Locate the cell with the specified text and output its (X, Y) center coordinate. 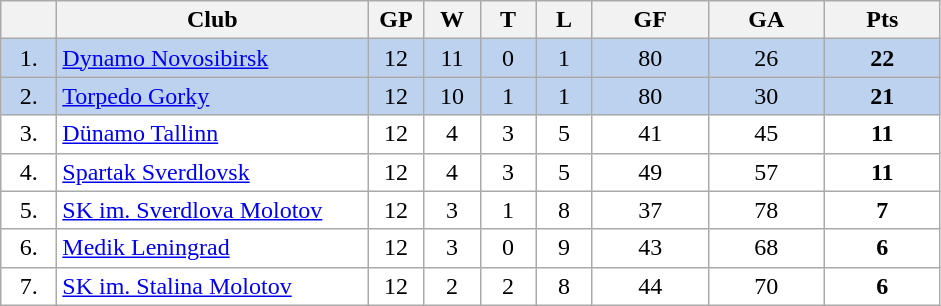
L (564, 20)
2. (29, 96)
Club (212, 20)
26 (766, 58)
3. (29, 134)
Dynamo Novosibirsk (212, 58)
SK im. Sverdlova Molotov (212, 210)
57 (766, 172)
43 (650, 248)
21 (882, 96)
1. (29, 58)
W (452, 20)
5. (29, 210)
SK im. Stalina Molotov (212, 286)
30 (766, 96)
41 (650, 134)
T (508, 20)
GF (650, 20)
37 (650, 210)
22 (882, 58)
Torpedo Gorky (212, 96)
Spartak Sverdlovsk (212, 172)
Medik Leningrad (212, 248)
44 (650, 286)
70 (766, 286)
68 (766, 248)
10 (452, 96)
6. (29, 248)
Dünamo Tallinn (212, 134)
49 (650, 172)
7. (29, 286)
GP (396, 20)
9 (564, 248)
Pts (882, 20)
4. (29, 172)
45 (766, 134)
7 (882, 210)
78 (766, 210)
GA (766, 20)
